Determine the (X, Y) coordinate at the center of the cell enclosing the given text.  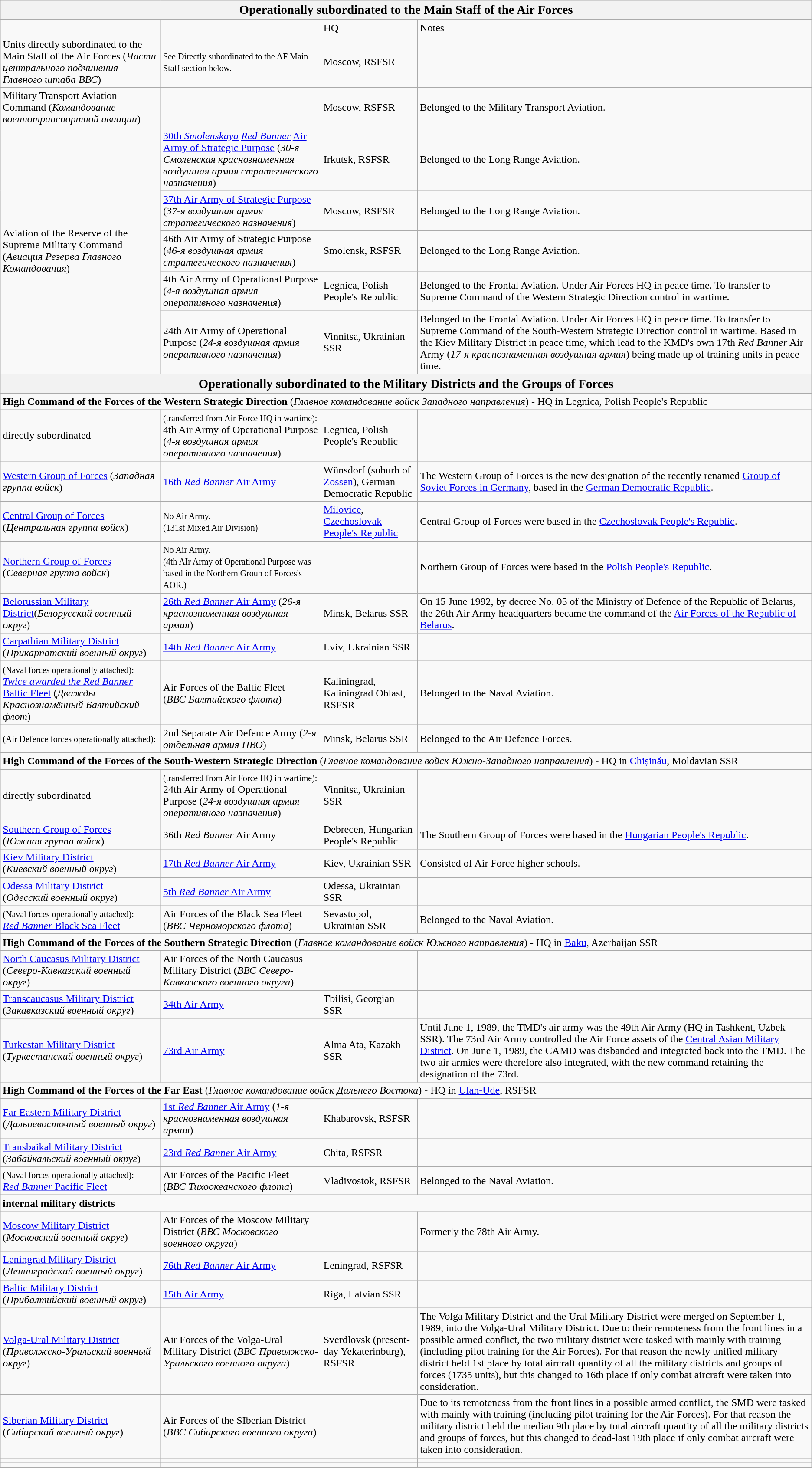
Formerly the 78th Air Army. (615, 1232)
Moscow Military District(Московский военный округ) (81, 1232)
Lviv, Ukrainian SSR (370, 647)
16th Red Banner Air Army (241, 482)
26th Red Banner Air Army (26-я краснознаменная воздушная армия) (241, 613)
Transbaikal Military District (Забайкальский военный округ) (81, 1153)
Northern Group of Forces were based in the Polish People's Republic. (615, 568)
Odessa, Ukrainian SSR (370, 891)
Central Group of Forces (Центральная группа войск) (81, 522)
4th Air Army of Operational Purpose (4-я воздушная армия оперативного назначения) (241, 291)
Leningrad Military District(Ленинградский военный округ) (81, 1265)
Sevastopol, Ukrainian SSR (370, 920)
Air Forces of the Moscow Military District (ВВС Московского военного округа) (241, 1232)
No Air Army.(131st Mixed Air Division) (241, 522)
Volga-Ural Military District(Приволжско-Уральский военный округ) (81, 1351)
76th Red Banner Air Army (241, 1265)
Air Forces of the Volga-Ural Military District (ВВС Приволжско-Уральского военного округа) (241, 1351)
Carpathian Military District (Прикарпатский военный округ) (81, 647)
24th Air Army of Operational Purpose (24-я воздушная армия оперативного назначения) (241, 342)
5th Red Banner Air Army (241, 891)
Alma Ata, Kazakh SSR (370, 1051)
North Caucasus Military District(Северо-Кавказский военный округ) (81, 970)
(Naval forces operationally attached):Red Banner Black Sea Fleet (81, 920)
HQ (370, 28)
Central Group of Forces were based in the Czechoslovak People's Republic. (615, 522)
1st Red Banner Air Army (1-я краснознаменная воздушная армия) (241, 1119)
Southern Group of Forces(Южная группа войск) (81, 835)
Belorussian Military District(Белорусский военный округ) (81, 613)
High Command of the Forces of the Southern Strategic Direction (Главное командование войск Южного направления) - HQ in Baku, Azerbaijan SSR (406, 942)
Riga, Latvian SSR (370, 1294)
Kiev Military District(Киевский военный округ) (81, 864)
Western Group of Forces (Западная группа войск) (81, 482)
Air Forces of the Pacific Fleet(ВВС Тихоокеанского флота) (241, 1181)
Sverdlovsk (present-day Yekaterinburg), RSFSR (370, 1351)
internal military districts (406, 1203)
Kiev, Ukrainian SSR (370, 864)
Irkutsk, RSFSR (370, 159)
Chita, RSFSR (370, 1153)
Kaliningrad, Kaliningrad Oblast, RSFSR (370, 693)
(Air Defence forces operationally attached): (81, 739)
46th Air Army of Strategic Purpose (46-я воздушная армия стратегического назначения) (241, 251)
17th Red Banner Air Army (241, 864)
Transcaucasus Military District(Закавказский военный округ) (81, 1004)
Operationally subordinated to the Main Staff of the Air Forces (406, 10)
30th Smolenskaya Red Banner Air Army of Strategic Purpose (30-я Смоленская краснознаменная воздушная армия стратегического назначения) (241, 159)
73rd Air Army (241, 1051)
Vladivostok, RSFSR (370, 1181)
Turkestan Military District(Туркестанский военный округ) (81, 1051)
Air Forces of the Black Sea Fleet(ВВС Черноморского флота) (241, 920)
Odessa Military District(Одесский военный округ) (81, 891)
34th Air Army (241, 1004)
(Naval forces operationally attached):Red Banner Pacific Fleet (81, 1181)
The Southern Group of Forces were based in the Hungarian People's Republic. (615, 835)
37th Air Army of Strategic Purpose (37-я воздушная армия стратегического назначения) (241, 211)
Notes (615, 28)
Operationally subordinated to the Military Districts and the Groups of Forces (406, 384)
36th Red Banner Air Army (241, 835)
(Naval forces operationally attached):Twice awarded the Red Banner Baltic Fleet (Дважды Краснознамённый Балтийский флот) (81, 693)
High Command of the Forces of the Far East (Главное командование войск Дальнего Востока) - HQ in Ulan-Ude, RSFSR (406, 1090)
14th Red Banner Air Army (241, 647)
Siberian Military District(Сибирский военный округ) (81, 1426)
No Air Army.(4th AIr Army of Operational Purpose was based in the Northern Group of Forces's AOR.) (241, 568)
23rd Red Banner Air Army (241, 1153)
Milovice, Czechoslovak People's Republic (370, 522)
Military Transport Aviation Command (Командование военнотранспортной авиации) (81, 108)
Far Eastern Military District (Дальневосточный военный округ) (81, 1119)
2nd Separate Air Defence Army (2-я отдельная армия ПВО) (241, 739)
Smolensk, RSFSR (370, 251)
(transferred from Air Force HQ in wartime):4th Air Army of Operational Purpose (4-я воздушная армия оперативного назначения) (241, 436)
15th Air Army (241, 1294)
Debrecen, Hungarian People's Republic (370, 835)
Air Forces of the Baltic Fleet(ВВС Балтийского флота) (241, 693)
Belonged to the Military Transport Aviation. (615, 108)
Khabarovsk, RSFSR (370, 1119)
Consisted of Air Force higher schools. (615, 864)
Belonged to the Air Defence Forces. (615, 739)
Tbilisi, Georgian SSR (370, 1004)
Air Forces of the North Caucasus Military District (ВВС Северо-Кавказского военного округа) (241, 970)
Wünsdorf (suburb of Zossen), German Democratic Republic (370, 482)
See Directly subordinated to the AF Main Staff section below. (241, 62)
Northern Group of Forces (Северная группа войск) (81, 568)
Units directly subordinated to the Main Staff of the Air Forces (Части центрального подчинения Главного штаба ВВС) (81, 62)
Aviation of the Reserve of the Supreme Military Command (Авиация Резерва Главного Командования) (81, 251)
Air Forces of the SIberian District (ВВС Сибирского военного округа) (241, 1426)
Leningrad, RSFSR (370, 1265)
Baltic Military District(Прибалтийский военный округ) (81, 1294)
(transferred from Air Force HQ in wartime):24th Air Army of Operational Purpose (24-я воздушная армия оперативного назначения) (241, 795)
